Scan for the cell matching the given text and deliver its (x, y) coordinate at center. 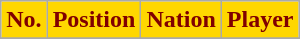
Player (260, 20)
No. (24, 20)
Position (94, 20)
Nation (181, 20)
